Pinpoint the cell where the given text exists, returning its (X, Y) midpoint coordinate. 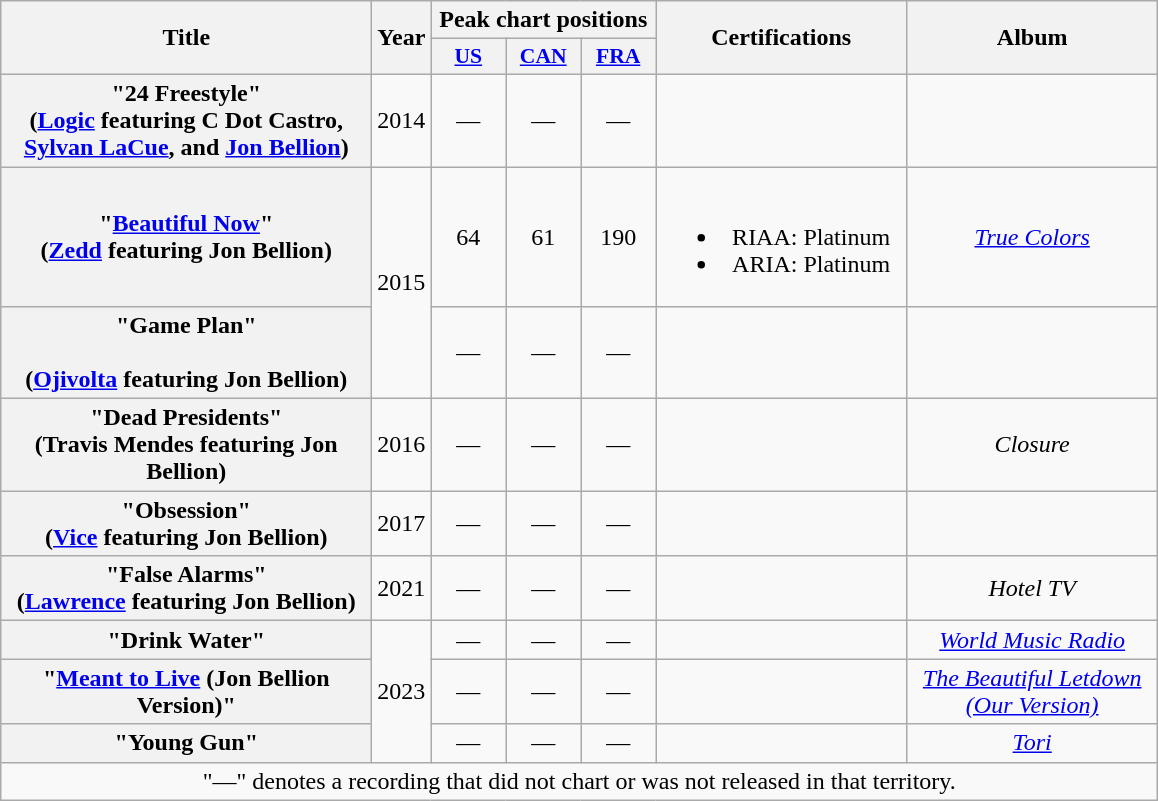
World Music Radio (1032, 640)
2016 (402, 445)
"—" denotes a recording that did not chart or was not released in that territory. (580, 781)
US (468, 57)
Hotel TV (1032, 588)
2023 (402, 692)
2017 (402, 524)
190 (618, 236)
RIAA: PlatinumARIA: Platinum (782, 236)
"Dead Presidents"(Travis Mendes featuring Jon Bellion) (186, 445)
CAN (544, 57)
"Drink Water" (186, 640)
61 (544, 236)
The Beautiful Letdown (Our Version) (1032, 692)
Album (1032, 38)
"24 Freestyle"(Logic featuring C Dot Castro, Sylvan LaCue, and Jon Bellion) (186, 120)
Tori (1032, 743)
True Colors (1032, 236)
Year (402, 38)
FRA (618, 57)
"Beautiful Now"(Zedd featuring Jon Bellion) (186, 236)
2015 (402, 282)
2021 (402, 588)
"Young Gun" (186, 743)
Closure (1032, 445)
"Obsession"(Vice featuring Jon Bellion) (186, 524)
"Meant to Live (Jon Bellion Version)" (186, 692)
Peak chart positions (544, 20)
64 (468, 236)
"False Alarms"(Lawrence featuring Jon Bellion) (186, 588)
Certifications (782, 38)
"Game Plan"(Ojivolta featuring Jon Bellion) (186, 353)
Title (186, 38)
2014 (402, 120)
